Search for the cell housing the specified text and yield its (x, y) center coordinate. 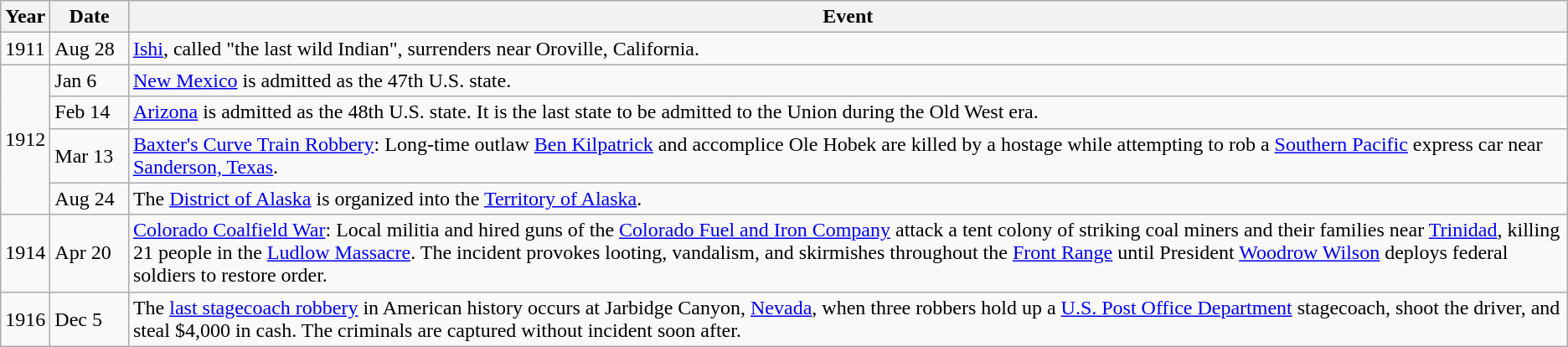
New Mexico is admitted as the 47th U.S. state. (848, 80)
Mar 13 (90, 156)
Apr 20 (90, 253)
1914 (25, 253)
Date (90, 17)
Arizona is admitted as the 48th U.S. state. It is the last state to be admitted to the Union during the Old West era. (848, 112)
The District of Alaska is organized into the Territory of Alaska. (848, 199)
1912 (25, 139)
Ishi, called "the last wild Indian", surrenders near Oroville, California. (848, 49)
Year (25, 17)
Feb 14 (90, 112)
Dec 5 (90, 319)
Aug 24 (90, 199)
Jan 6 (90, 80)
1911 (25, 49)
Aug 28 (90, 49)
Event (848, 17)
1916 (25, 319)
